Determine the (x, y) coordinate at the center of the cell enclosing the given text.  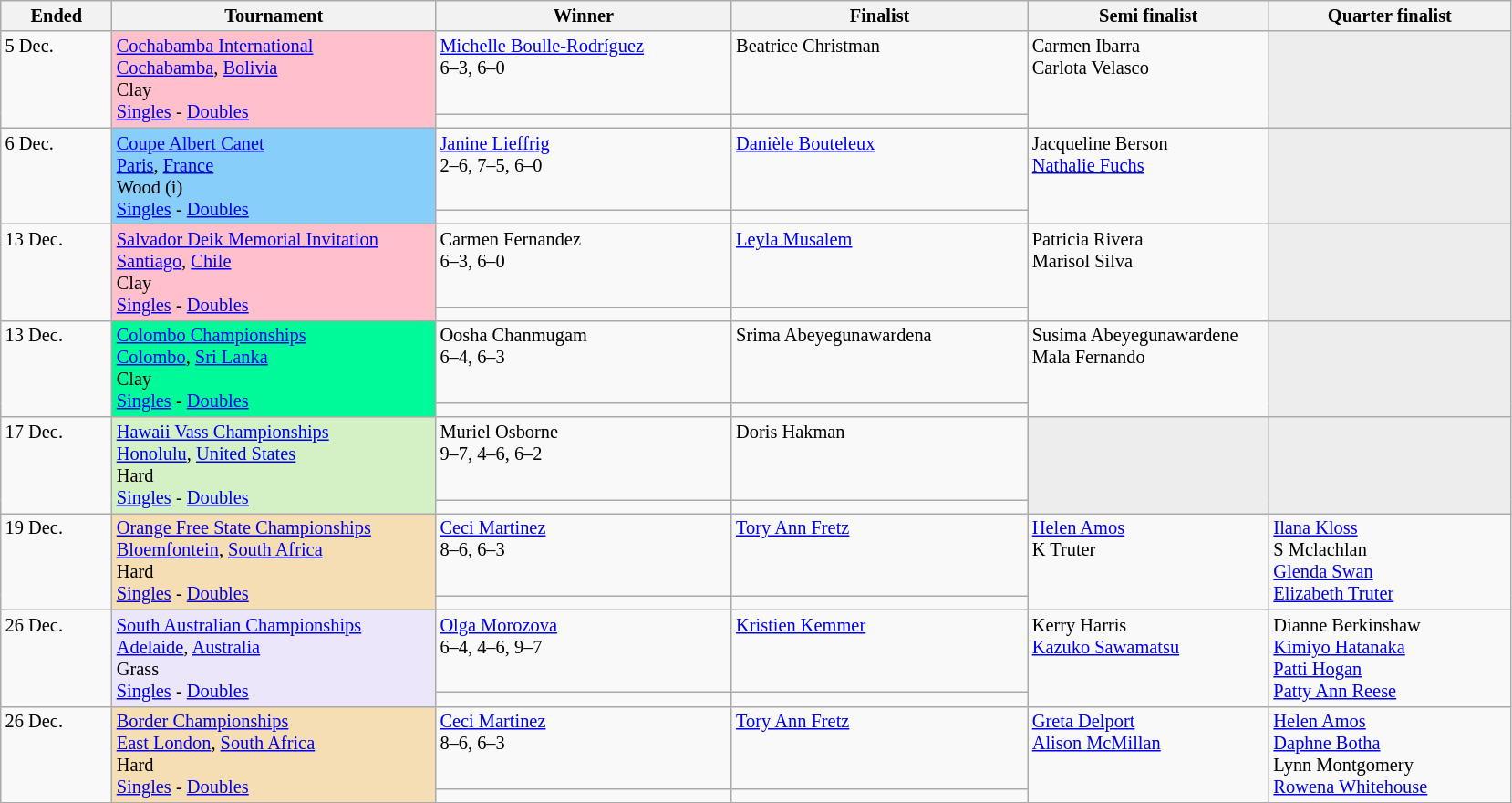
Border ChampionshipsEast London, South AfricaHardSingles - Doubles (274, 755)
Carmen Fernandez6–3, 6–0 (584, 265)
Dianne Berkinshaw Kimiyo Hatanaka Patti Hogan Patty Ann Reese (1390, 658)
Helen Amos Daphne Botha Lynn Montgomery Rowena Whitehouse (1390, 755)
Orange Free State Championships Bloemfontein, South AfricaHardSingles - Doubles (274, 561)
Winner (584, 16)
Beatrice Christman (879, 72)
Finalist (879, 16)
Salvador Deik Memorial InvitationSantiago, ChileClaySingles - Doubles (274, 272)
Susima Abeyegunawardene Mala Fernando (1149, 369)
Janine Lieffrig2–6, 7–5, 6–0 (584, 169)
Greta Delport Alison McMillan (1149, 755)
Kristien Kemmer (879, 651)
17 Dec. (57, 465)
Semi finalist (1149, 16)
Michelle Boulle-Rodríguez6–3, 6–0 (584, 72)
Danièle Bouteleux (879, 169)
19 Dec. (57, 561)
Cochabamba InternationalCochabamba, BoliviaClaySingles - Doubles (274, 79)
Colombo ChampionshipsColombo, Sri LankaClaySingles - Doubles (274, 369)
Oosha Chanmugam6–4, 6–3 (584, 361)
Olga Morozova6–4, 4–6, 9–7 (584, 651)
Coupe Albert Canet Paris, FranceWood (i)Singles - Doubles (274, 176)
Muriel Osborne9–7, 4–6, 6–2 (584, 458)
South Australian ChampionshipsAdelaide, AustraliaGrassSingles - Doubles (274, 658)
6 Dec. (57, 176)
Srima Abeyegunawardena (879, 361)
5 Dec. (57, 79)
Jacqueline Berson Nathalie Fuchs (1149, 176)
Carmen Ibarra Carlota Velasco (1149, 79)
Ilana Kloss S Mclachlan Glenda Swan Elizabeth Truter (1390, 561)
Tournament (274, 16)
Hawaii Vass ChampionshipsHonolulu, United StatesHardSingles - Doubles (274, 465)
Helen Amos K Truter (1149, 561)
Ended (57, 16)
Kerry Harris Kazuko Sawamatsu (1149, 658)
Leyla Musalem (879, 265)
Quarter finalist (1390, 16)
Doris Hakman (879, 458)
Patricia Rivera Marisol Silva (1149, 272)
